Locate the cell with the specified text and output its (x, y) center coordinate. 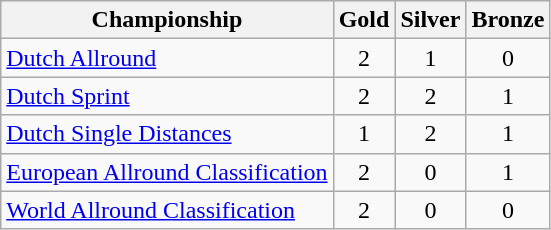
Silver (430, 20)
Gold (364, 20)
World Allround Classification (167, 210)
Dutch Single Distances (167, 134)
European Allround Classification (167, 172)
Bronze (508, 20)
Dutch Allround (167, 58)
Dutch Sprint (167, 96)
Championship (167, 20)
